From the cell containing the given text, extract its center point as [x, y] coordinate. 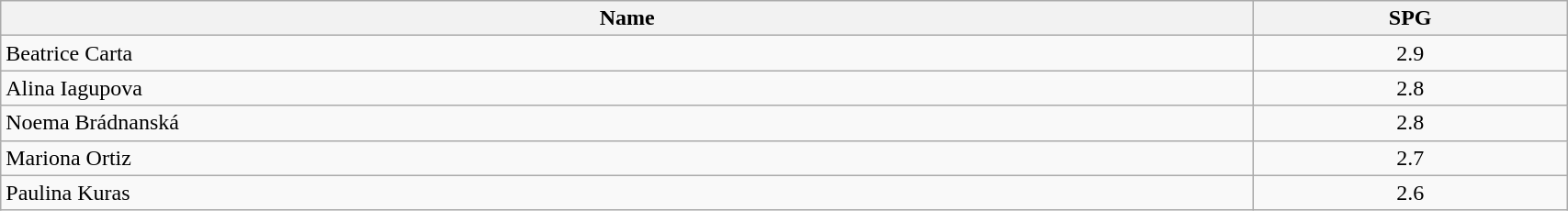
SPG [1411, 18]
Beatrice Carta [627, 53]
Name [627, 18]
2.7 [1411, 158]
Mariona Ortiz [627, 158]
2.9 [1411, 53]
2.6 [1411, 193]
Noema Brádnanská [627, 123]
Paulina Kuras [627, 193]
Alina Iagupova [627, 88]
